Determine the (x, y) coordinate at the center of the cell enclosing the given text.  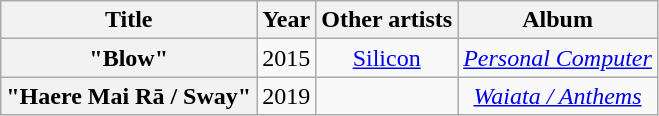
Other artists (387, 20)
"Blow" (129, 58)
Silicon (387, 58)
"Haere Mai Rā / Sway" (129, 96)
2015 (286, 58)
Personal Computer (558, 58)
Album (558, 20)
2019 (286, 96)
Waiata / Anthems (558, 96)
Year (286, 20)
Title (129, 20)
